Return the (x, y) coordinate for the center point of the cell that contains the specified text.  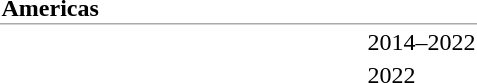
2014–2022 (422, 43)
